For the text-containing cell, return its midpoint in (x, y) coordinate format. 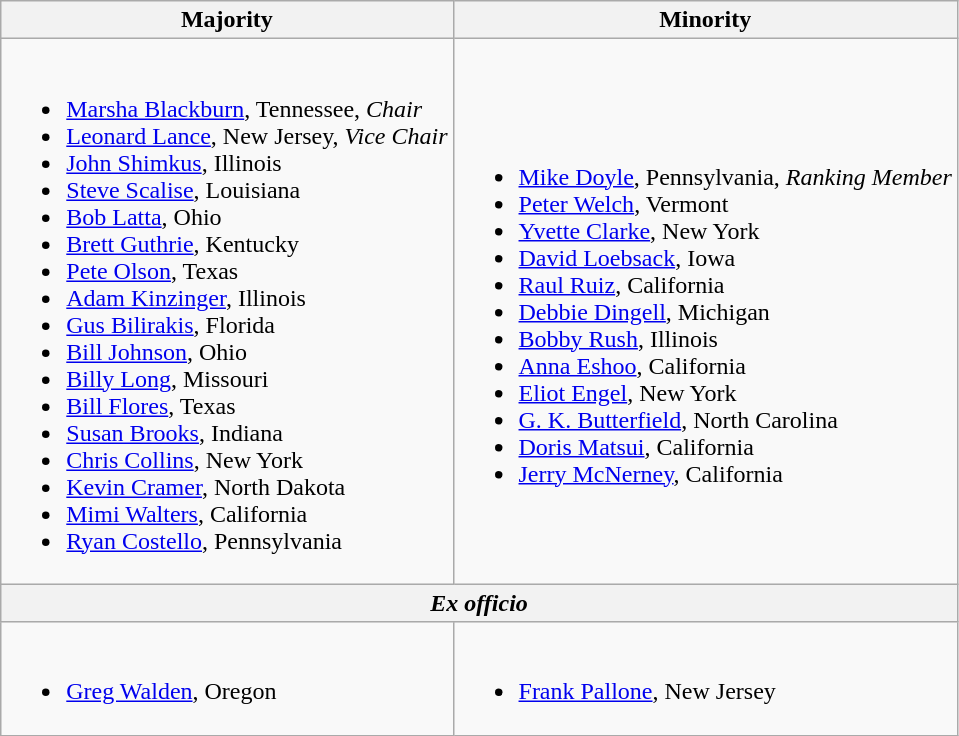
Minority (705, 20)
Majority (227, 20)
Ex officio (480, 603)
Frank Pallone, New Jersey (705, 678)
Greg Walden, Oregon (227, 678)
